Locate the cell with the specified text and output its (X, Y) center coordinate. 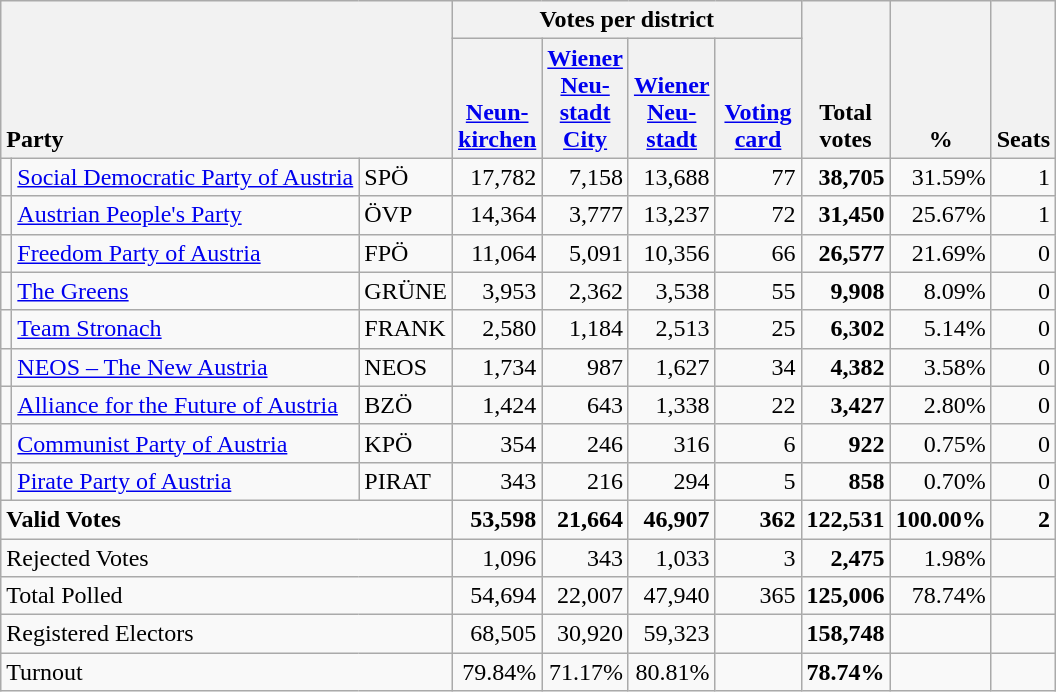
Total Polled (227, 596)
858 (846, 481)
21,664 (586, 519)
5.14% (940, 329)
59,323 (672, 634)
31,450 (846, 215)
% (940, 80)
365 (758, 596)
13,688 (672, 177)
Team Stronach (186, 329)
1,184 (586, 329)
122,531 (846, 519)
2,580 (498, 329)
PIRAT (406, 481)
987 (586, 367)
2,513 (672, 329)
7,158 (586, 177)
1.98% (940, 557)
6 (758, 443)
17,782 (498, 177)
216 (586, 481)
3 (758, 557)
22,007 (586, 596)
53,598 (498, 519)
3,953 (498, 291)
1,033 (672, 557)
14,364 (498, 215)
GRÜNE (406, 291)
6,302 (846, 329)
ÖVP (406, 215)
4,382 (846, 367)
3,427 (846, 405)
Alliance for the Future of Austria (186, 405)
BZÖ (406, 405)
Rejected Votes (227, 557)
643 (586, 405)
25 (758, 329)
21.69% (940, 253)
1,096 (498, 557)
72 (758, 215)
2 (1023, 519)
2,475 (846, 557)
10,356 (672, 253)
Registered Electors (227, 634)
22 (758, 405)
11,064 (498, 253)
3.58% (940, 367)
Communist Party of Austria (186, 443)
Austrian People's Party (186, 215)
SPÖ (406, 177)
WienerNeu-stadtCity (586, 98)
NEOS (406, 367)
5,091 (586, 253)
0.70% (940, 481)
66 (758, 253)
125,006 (846, 596)
55 (758, 291)
354 (498, 443)
294 (672, 481)
80.81% (672, 672)
9,908 (846, 291)
Votes per district (628, 20)
2,362 (586, 291)
WienerNeu-stadt (672, 98)
Totalvotes (846, 80)
Valid Votes (227, 519)
47,940 (672, 596)
NEOS – The New Austria (186, 367)
3,777 (586, 215)
38,705 (846, 177)
Freedom Party of Austria (186, 253)
158,748 (846, 634)
246 (586, 443)
54,694 (498, 596)
Pirate Party of Austria (186, 481)
922 (846, 443)
31.59% (940, 177)
46,907 (672, 519)
13,237 (672, 215)
316 (672, 443)
26,577 (846, 253)
77 (758, 177)
1,734 (498, 367)
The Greens (186, 291)
8.09% (940, 291)
3,538 (672, 291)
68,505 (498, 634)
Seats (1023, 80)
0.75% (940, 443)
5 (758, 481)
34 (758, 367)
1,627 (672, 367)
FPÖ (406, 253)
100.00% (940, 519)
KPÖ (406, 443)
Turnout (227, 672)
Social Democratic Party of Austria (186, 177)
1,338 (672, 405)
Neun-kirchen (498, 98)
362 (758, 519)
1,424 (498, 405)
Votingcard (758, 98)
71.17% (586, 672)
79.84% (498, 672)
Party (227, 80)
2.80% (940, 405)
30,920 (586, 634)
FRANK (406, 329)
25.67% (940, 215)
